Extract the (X, Y) coordinate from the center of the cell holding the provided text.  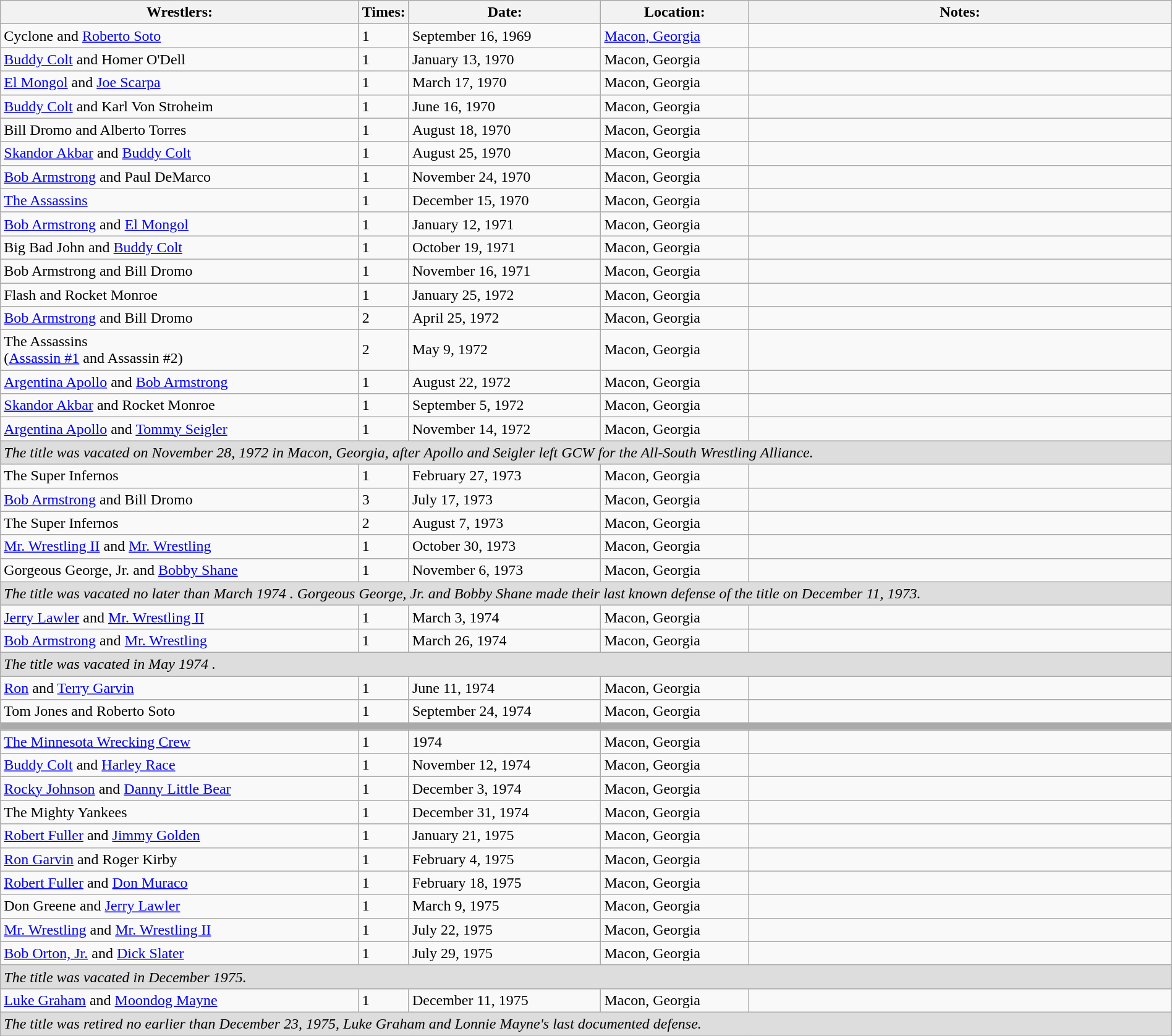
August 25, 1970 (504, 153)
The Mighty Yankees (179, 812)
Gorgeous George, Jr. and Bobby Shane (179, 570)
The title was vacated in May 1974 . (586, 664)
Big Bad John and Buddy Colt (179, 247)
December 15, 1970 (504, 200)
The title was retired no earlier than December 23, 1975, Luke Graham and Lonnie Mayne's last documented defense. (586, 1024)
Ron Garvin and Roger Kirby (179, 859)
Argentina Apollo and Tommy Seigler (179, 429)
November 12, 1974 (504, 765)
Cyclone and Roberto Soto (179, 36)
Date: (504, 12)
December 3, 1974 (504, 789)
Jerry Lawler and Mr. Wrestling II (179, 617)
Bob Armstrong and Mr. Wrestling (179, 640)
Skandor Akbar and Rocket Monroe (179, 405)
July 29, 1975 (504, 953)
July 17, 1973 (504, 499)
Ron and Terry Garvin (179, 688)
February 4, 1975 (504, 859)
Buddy Colt and Homer O'Dell (179, 59)
February 18, 1975 (504, 883)
Robert Fuller and Don Muraco (179, 883)
Buddy Colt and Harley Race (179, 765)
Mr. Wrestling II and Mr. Wrestling (179, 546)
1974 (504, 742)
Tom Jones and Roberto Soto (179, 711)
August 22, 1972 (504, 382)
Notes: (961, 12)
March 3, 1974 (504, 617)
Bob Orton, Jr. and Dick Slater (179, 953)
Bob Armstrong and Paul DeMarco (179, 177)
Buddy Colt and Karl Von Stroheim (179, 106)
March 17, 1970 (504, 83)
October 30, 1973 (504, 546)
Wrestlers: (179, 12)
Argentina Apollo and Bob Armstrong (179, 382)
The Minnesota Wrecking Crew (179, 742)
January 25, 1972 (504, 295)
February 27, 1973 (504, 476)
Bill Dromo and Alberto Torres (179, 130)
Location: (675, 12)
March 9, 1975 (504, 906)
September 16, 1969 (504, 36)
December 11, 1975 (504, 1000)
January 13, 1970 (504, 59)
August 18, 1970 (504, 130)
Luke Graham and Moondog Mayne (179, 1000)
Robert Fuller and Jimmy Golden (179, 836)
November 14, 1972 (504, 429)
September 5, 1972 (504, 405)
3 (383, 499)
July 22, 1975 (504, 930)
January 12, 1971 (504, 224)
The title was vacated in December 1975. (586, 977)
June 11, 1974 (504, 688)
El Mongol and Joe Scarpa (179, 83)
The title was vacated on November 28, 1972 in Macon, Georgia, after Apollo and Seigler left GCW for the All-South Wrestling Alliance. (586, 452)
December 31, 1974 (504, 812)
Don Greene and Jerry Lawler (179, 906)
October 19, 1971 (504, 247)
The Assassins(Assassin #1 and Assassin #2) (179, 350)
May 9, 1972 (504, 350)
June 16, 1970 (504, 106)
Times: (383, 12)
Flash and Rocket Monroe (179, 295)
November 6, 1973 (504, 570)
Mr. Wrestling and Mr. Wrestling II (179, 930)
Rocky Johnson and Danny Little Bear (179, 789)
Bob Armstrong and El Mongol (179, 224)
August 7, 1973 (504, 523)
The Assassins (179, 200)
Skandor Akbar and Buddy Colt (179, 153)
March 26, 1974 (504, 640)
November 16, 1971 (504, 271)
September 24, 1974 (504, 711)
January 21, 1975 (504, 836)
November 24, 1970 (504, 177)
April 25, 1972 (504, 318)
